Detect which cell encompasses the target text, then output its [x, y] center coordinate. 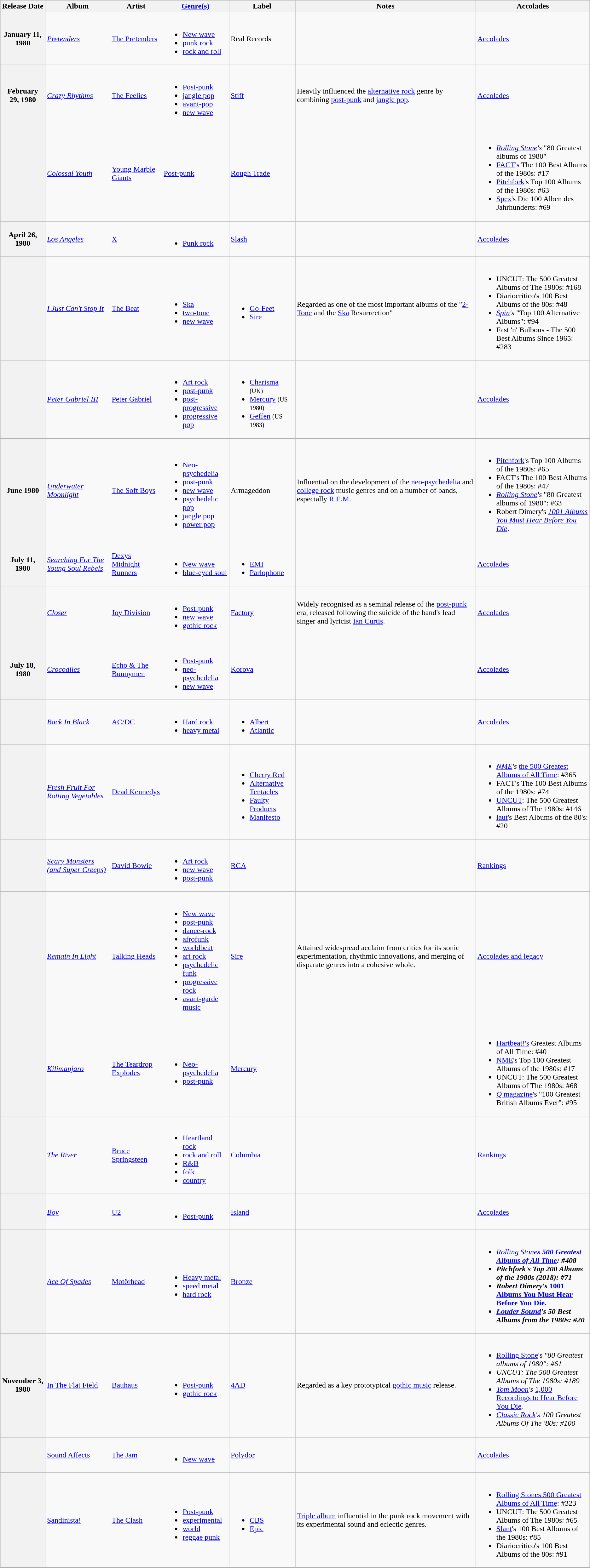
Pretenders [78, 38]
New wave [195, 1455]
Island [262, 1212]
U2 [136, 1212]
AlbertAtlantic [262, 722]
Scary Monsters (and Super Creeps) [78, 865]
Crocodiles [78, 669]
Sandinista! [78, 1520]
Post-punkneo-psychedelianew wave [195, 669]
Underwater Moonlight [78, 490]
Release Date [23, 6]
Fresh Fruit For Rotting Vegetables [78, 791]
Real Records [262, 38]
Kilimanjaro [78, 1069]
Peter Gabriel III [78, 399]
Triple album influential in the punk rock movement with its experimental sound and eclectic genres. [385, 1520]
Mercury [262, 1069]
The Pretenders [136, 38]
The Teardrop Explodes [136, 1069]
Label [262, 6]
July 11, 1980 [23, 564]
Slash [262, 239]
X [136, 239]
Skatwo-tonenew wave [195, 309]
Columbia [262, 1155]
Post-punknew wavegothic rock [195, 612]
Talking Heads [136, 956]
April 26, 1980 [23, 239]
Polydor [262, 1455]
Post-punkgothic rock [195, 1385]
Artist [136, 6]
Ace Of Spades [78, 1282]
EMIParlophone [262, 564]
Regarded as one of the most important albums of the "2-Tone and the Ska Resurrection" [385, 309]
Genre(s) [195, 6]
Art rocknew wavepost-punk [195, 865]
February 29, 1980 [23, 95]
Joy Division [136, 612]
RCA [262, 865]
David Bowie [136, 865]
Searching For The Young Soul Rebels [78, 564]
The Soft Boys [136, 490]
Hard rockheavy metal [195, 722]
June 1980 [23, 490]
The River [78, 1155]
Cherry RedAlternative TentaclesFaulty ProductsManifesto [262, 791]
Echo & The Bunnymen [136, 669]
The Clash [136, 1520]
Rough Trade [262, 174]
Go-FeetSire [262, 309]
Crazy Rhythms [78, 95]
Dead Kennedys [136, 791]
The Jam [136, 1455]
In The Flat Field [78, 1385]
Regarded as a key prototypical gothic music release. [385, 1385]
Punk rock [195, 239]
Back In Black [78, 722]
The Beat [136, 309]
New waveblue-eyed soul [195, 564]
Sound Affects [78, 1455]
Attained widespread acclaim from critics for its sonic experimentation, rhythmic innovations, and merging of disparate genres into a cohesive whole. [385, 956]
Young Marble Giants [136, 174]
Post-punkjangle popavant-popnew wave [195, 95]
Widely recognised as a seminal release of the post-punk era, released following the suicide of the band's lead singer and lyricist Ian Curtis. [385, 612]
Neo-psychedeliapost-punk [195, 1069]
Heavy metalspeed metalhard rock [195, 1282]
Peter Gabriel [136, 399]
Accolades and legacy [533, 956]
Los Angeles [78, 239]
Stiff [262, 95]
New wavepunk rockrock and roll [195, 38]
November 3, 1980 [23, 1385]
Remain In Light [78, 956]
The Feelies [136, 95]
Charisma (UK)Mercury (US 1980)Geffen (US 1983) [262, 399]
Sire [262, 956]
4AD [262, 1385]
Closer [78, 612]
AC/DC [136, 722]
Armageddon [262, 490]
Album [78, 6]
July 18, 1980 [23, 669]
Korova [262, 669]
Colossal Youth [78, 174]
I Just Can't Stop It [78, 309]
Heavily influenced the alternative rock genre by combining post-punk and jangle pop. [385, 95]
Heartland rockrock and rollR&Bfolkcountry [195, 1155]
Bronze [262, 1282]
Bauhaus [136, 1385]
CBSEpic [262, 1520]
January 11, 1980 [23, 38]
Art rockpost-punkpost-progressiveprogressive pop [195, 399]
New wavepost-punkdance-rockafrofunkworldbeatart rockpsychedelic funkprogressive rockavant-garde music [195, 956]
Bruce Springsteen [136, 1155]
Factory [262, 612]
Neo-psychedeliapost-punknew wavepsychedelic popjangle poppower pop [195, 490]
Notes [385, 6]
Influential on the development of the neo-psychedelia and college rock music genres and on a number of bands, especially R.E.M. [385, 490]
Dexys Midnight Runners [136, 564]
Post-punkexperimentalworldreggae punk [195, 1520]
Boy [78, 1212]
Motörhead [136, 1282]
